Identify which cell holds the provided text, then report its (X, Y) central coordinate. 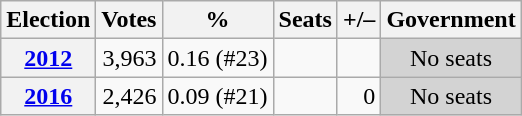
2016 (48, 96)
Seats (305, 20)
+/– (358, 20)
2,426 (129, 96)
0 (358, 96)
2012 (48, 58)
3,963 (129, 58)
0.09 (#21) (218, 96)
Votes (129, 20)
Election (48, 20)
Government (451, 20)
0.16 (#23) (218, 58)
% (218, 20)
